Return the (X, Y) coordinate for the center point of the cell that contains the specified text.  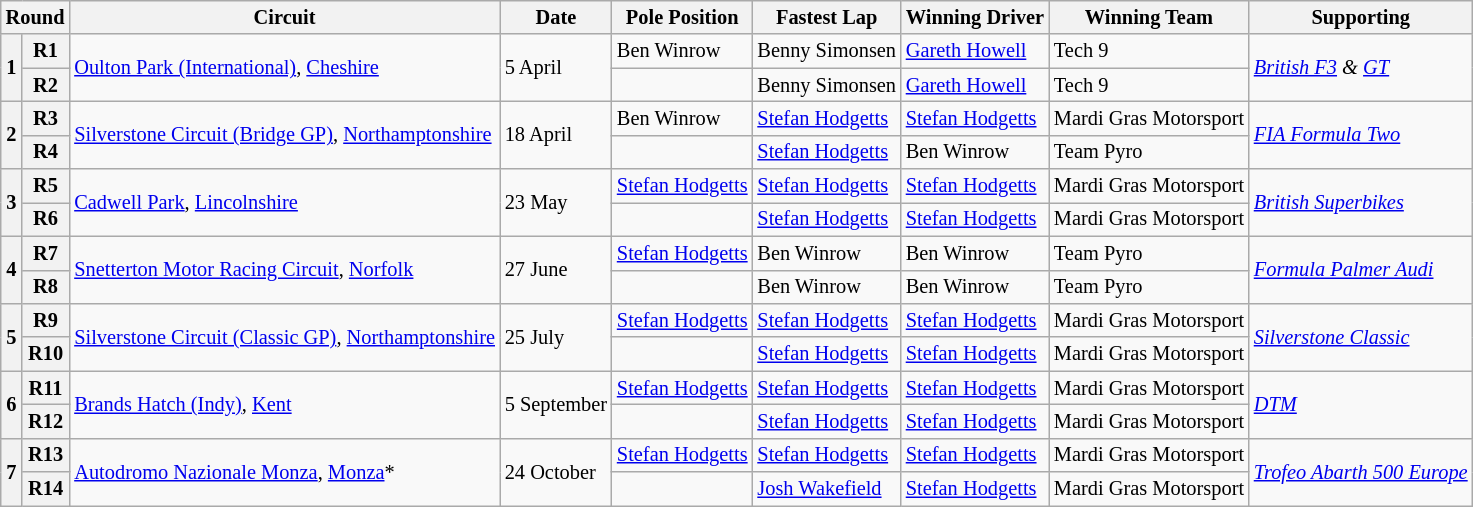
Pole Position (682, 17)
R10 (46, 354)
Silverstone Circuit (Bridge GP), Northamptonshire (284, 134)
R1 (46, 51)
Silverstone Classic (1361, 336)
Fastest Lap (826, 17)
British F3 & GT (1361, 68)
R3 (46, 118)
3 (12, 202)
FIA Formula Two (1361, 134)
Winning Team (1149, 17)
Date (556, 17)
R4 (46, 152)
DTM (1361, 404)
Snetterton Motor Racing Circuit, Norfolk (284, 270)
1 (12, 68)
Oulton Park (International), Cheshire (284, 68)
Brands Hatch (Indy), Kent (284, 404)
5 (12, 336)
R8 (46, 287)
R6 (46, 219)
R7 (46, 253)
Winning Driver (975, 17)
24 October (556, 472)
5 April (556, 68)
R9 (46, 320)
4 (12, 270)
Trofeo Abarth 500 Europe (1361, 472)
23 May (556, 202)
27 June (556, 270)
R14 (46, 489)
R5 (46, 186)
7 (12, 472)
Autodromo Nazionale Monza, Monza* (284, 472)
5 September (556, 404)
R12 (46, 421)
18 April (556, 134)
R11 (46, 388)
Supporting (1361, 17)
Josh Wakefield (826, 489)
Cadwell Park, Lincolnshire (284, 202)
25 July (556, 336)
Circuit (284, 17)
Round (36, 17)
Formula Palmer Audi (1361, 270)
2 (12, 134)
6 (12, 404)
Silverstone Circuit (Classic GP), Northamptonshire (284, 336)
R2 (46, 85)
British Superbikes (1361, 202)
R13 (46, 455)
